Search for the cell housing the specified text and yield its (X, Y) center coordinate. 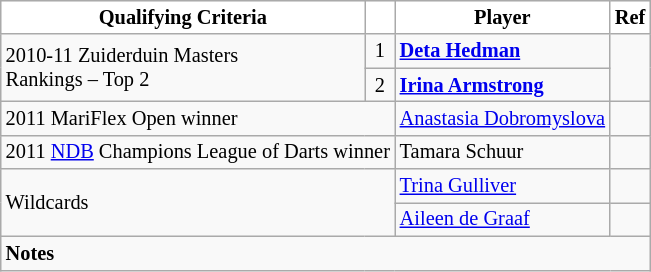
Aileen de Graaf (502, 219)
2011 MariFlex Open winner (198, 118)
Anastasia Dobromyslova (502, 118)
2 (380, 85)
Deta Hedman (502, 51)
Qualifying Criteria (183, 17)
Wildcards (198, 202)
Player (502, 17)
2011 NDB Champions League of Darts winner (198, 152)
Tamara Schuur (502, 152)
2010-11 Zuiderduin MastersRankings – Top 2 (183, 68)
Ref (630, 17)
Trina Gulliver (502, 186)
Irina Armstrong (502, 85)
1 (380, 51)
Notes (326, 253)
